Return the (X, Y) coordinate for the center point of the cell that contains the specified text.  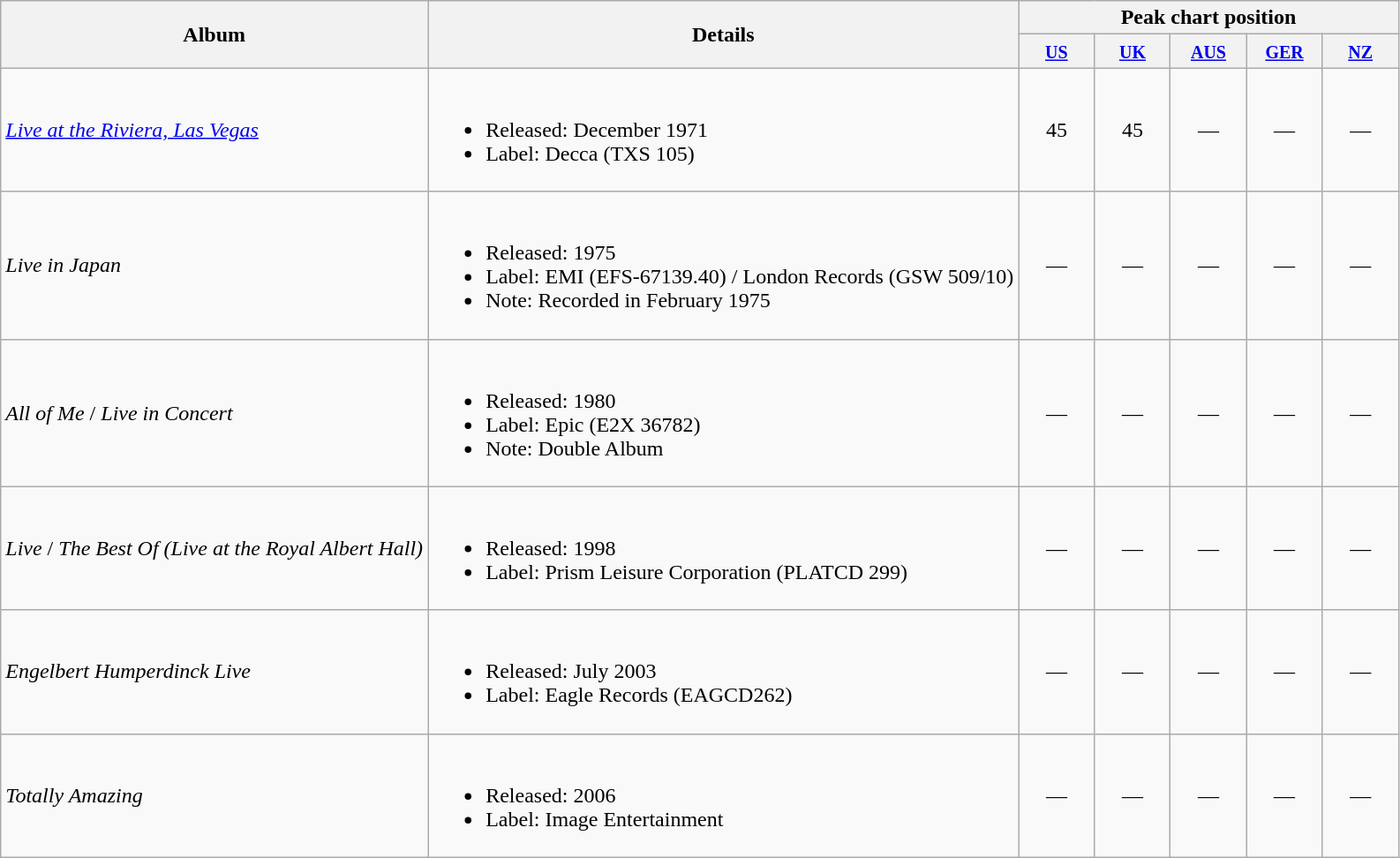
Released: December 1971Label: Decca (TXS 105) (724, 130)
Peak chart position (1208, 18)
Live / The Best Of (Live at the Royal Albert Hall) (215, 548)
Released: 1975Label: EMI (EFS-67139.40) / London Records (GSW 509/10)Note: Recorded in February 1975 (724, 265)
Released: 2006Label: Image Entertainment (724, 795)
All of Me / Live in Concert (215, 413)
Live at the Riviera, Las Vegas (215, 130)
NZ (1360, 51)
AUS (1208, 51)
Released: July 2003Label: Eagle Records (EAGCD262) (724, 672)
Released: 1980Label: Epic (E2X 36782)Note: Double Album (724, 413)
Engelbert Humperdinck Live (215, 672)
GER (1284, 51)
Live in Japan (215, 265)
Released: 1998Label: Prism Leisure Corporation (PLATCD 299) (724, 548)
UK (1133, 51)
US (1057, 51)
Album (215, 34)
Details (724, 34)
Totally Amazing (215, 795)
